Detect which cell encompasses the target text, then output its (X, Y) center coordinate. 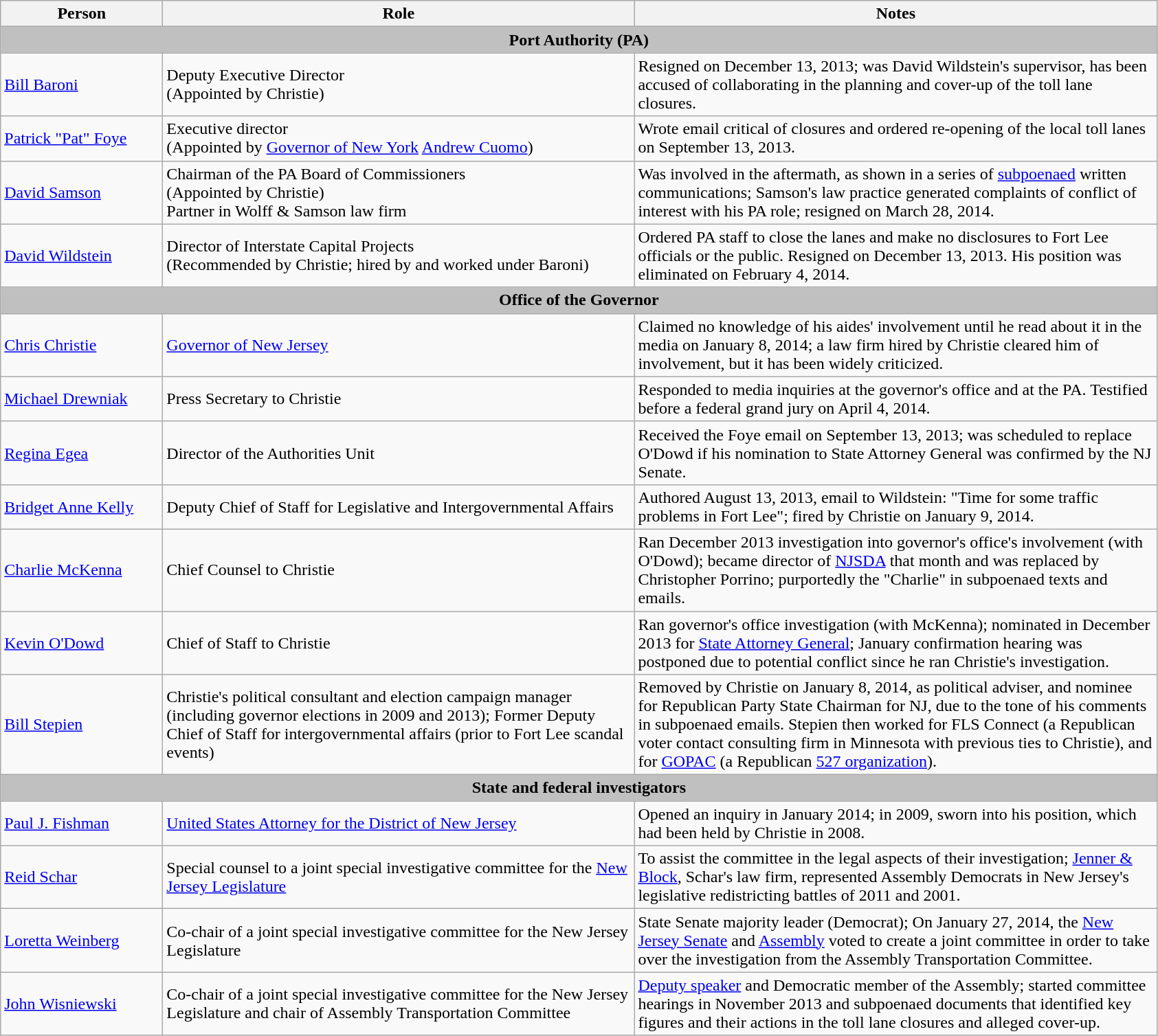
Executive director(Appointed by Governor of New York Andrew Cuomo) (399, 139)
Regina Egea (82, 453)
Person (82, 14)
Special counsel to a joint special investigative committee for the New Jersey Legislature (399, 877)
Opened an inquiry in January 2014; in 2009, sworn into his position, which had been held by Christie in 2008. (896, 823)
Kevin O'Dowd (82, 643)
Bill Stepien (82, 725)
United States Attorney for the District of New Jersey (399, 823)
Chris Christie (82, 345)
Director of Interstate Capital Projects (Recommended by Christie; hired by and worked under Baroni) (399, 256)
Charlie McKenna (82, 570)
Port Authority (PA) (579, 40)
Office of the Governor (579, 300)
Chief of Staff to Christie (399, 643)
Responded to media inquiries at the governor's office and at the PA. Testified before a federal grand jury on April 4, 2014. (896, 398)
Bridget Anne Kelly (82, 507)
Michael Drewniak (82, 398)
Wrote email critical of closures and ordered re-opening of the local toll lanes on September 13, 2013. (896, 139)
Patrick "Pat" Foye (82, 139)
Governor of New Jersey (399, 345)
Deputy Chief of Staff for Legislative and Intergovernmental Affairs (399, 507)
Role (399, 14)
Co-chair of a joint special investigative committee for the New Jersey Legislature (399, 941)
Bill Baroni (82, 85)
Reid Schar (82, 877)
Chairman of the PA Board of Commissioners (Appointed by Christie)Partner in Wolff & Samson law firm (399, 192)
Paul J. Fishman (82, 823)
John Wisniewski (82, 1004)
Loretta Weinberg (82, 941)
David Wildstein (82, 256)
Co-chair of a joint special investigative committee for the New Jersey Legislature and chair of Assembly Transportation Committee (399, 1004)
Deputy Executive Director (Appointed by Christie) (399, 85)
State and federal investigators (579, 788)
Notes (896, 14)
Press Secretary to Christie (399, 398)
Chief Counsel to Christie (399, 570)
David Samson (82, 192)
Authored August 13, 2013, email to Wildstein: "Time for some traffic problems in Fort Lee"; fired by Christie on January 9, 2014. (896, 507)
Director of the Authorities Unit (399, 453)
